Locate the cell with the specified text and output its [x, y] center coordinate. 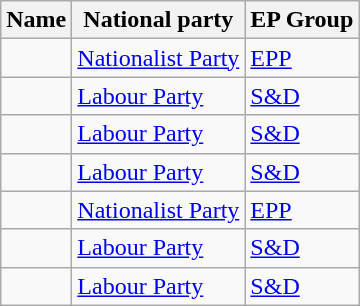
National party [158, 20]
Name [36, 20]
EP Group [302, 20]
